Return [x, y] of the center of cell containing provided text 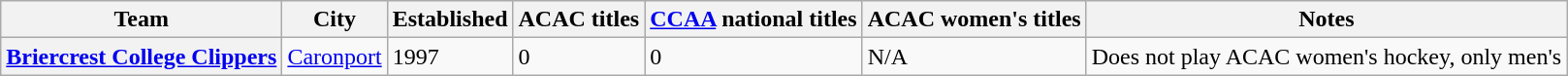
CCAA national titles [753, 19]
Briercrest College Clippers [142, 57]
Team [142, 19]
1997 [450, 57]
ACAC titles [579, 19]
ACAC women's titles [974, 19]
City [335, 19]
Does not play ACAC women's hockey, only men's [1327, 57]
Established [450, 19]
N/A [974, 57]
Caronport [335, 57]
Notes [1327, 19]
